Output the [X, Y] coordinate of the center of the cell containing the given text.  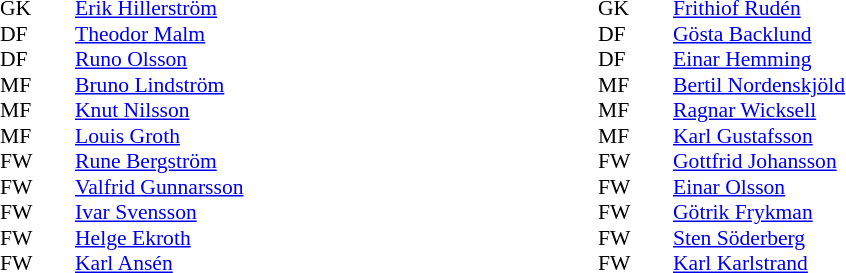
Bertil Nordenskjöld [759, 85]
Bruno Lindström [159, 85]
Louis Groth [159, 136]
Theodor Malm [159, 34]
Runo Olsson [159, 59]
Knut Nilsson [159, 111]
Sten Söderberg [759, 238]
Ivar Svensson [159, 213]
Einar Hemming [759, 59]
Gösta Backlund [759, 34]
Götrik Frykman [759, 213]
Karl Gustafsson [759, 136]
Ragnar Wicksell [759, 111]
Gottfrid Johansson [759, 161]
Einar Olsson [759, 187]
Helge Ekroth [159, 238]
Rune Bergström [159, 161]
Valfrid Gunnarsson [159, 187]
